Pinpoint the cell where the given text exists, returning its (X, Y) midpoint coordinate. 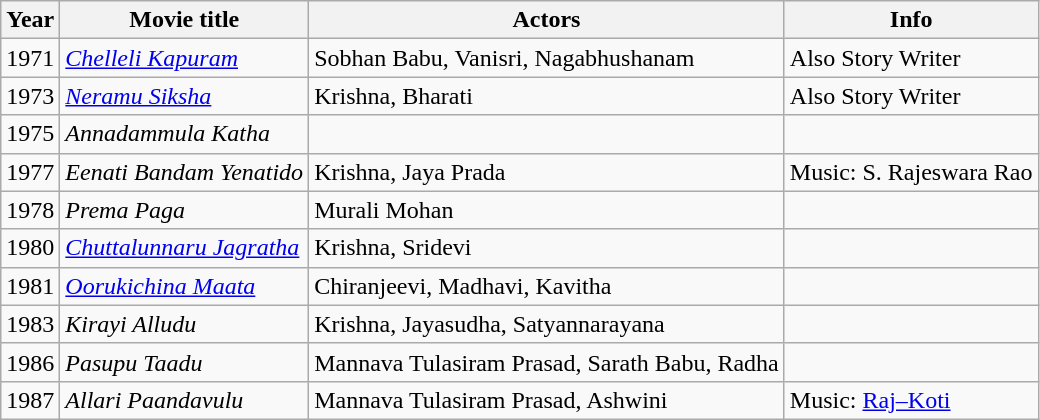
Chiranjeevi, Madhavi, Kavitha (547, 286)
Music: Raj–Koti (911, 400)
1978 (30, 210)
Info (911, 20)
Chelleli Kapuram (184, 58)
1986 (30, 362)
Year (30, 20)
1977 (30, 172)
Annadammula Katha (184, 134)
Krishna, Jayasudha, Satyannarayana (547, 324)
1973 (30, 96)
Pasupu Taadu (184, 362)
Chuttalunnaru Jagratha (184, 248)
1981 (30, 286)
1987 (30, 400)
1971 (30, 58)
Mannava Tulasiram Prasad, Ashwini (547, 400)
Prema Paga (184, 210)
Allari Paandavulu (184, 400)
Mannava Tulasiram Prasad, Sarath Babu, Radha (547, 362)
1975 (30, 134)
Movie title (184, 20)
Oorukichina Maata (184, 286)
Murali Mohan (547, 210)
Sobhan Babu, Vanisri, Nagabhushanam (547, 58)
Kirayi Alludu (184, 324)
Krishna, Jaya Prada (547, 172)
Actors (547, 20)
Krishna, Bharati (547, 96)
1983 (30, 324)
Neramu Siksha (184, 96)
Music: S. Rajeswara Rao (911, 172)
Eenati Bandam Yenatido (184, 172)
1980 (30, 248)
Krishna, Sridevi (547, 248)
